Capture the cell that displays the provided text and extract its (x, y) central coordinate. 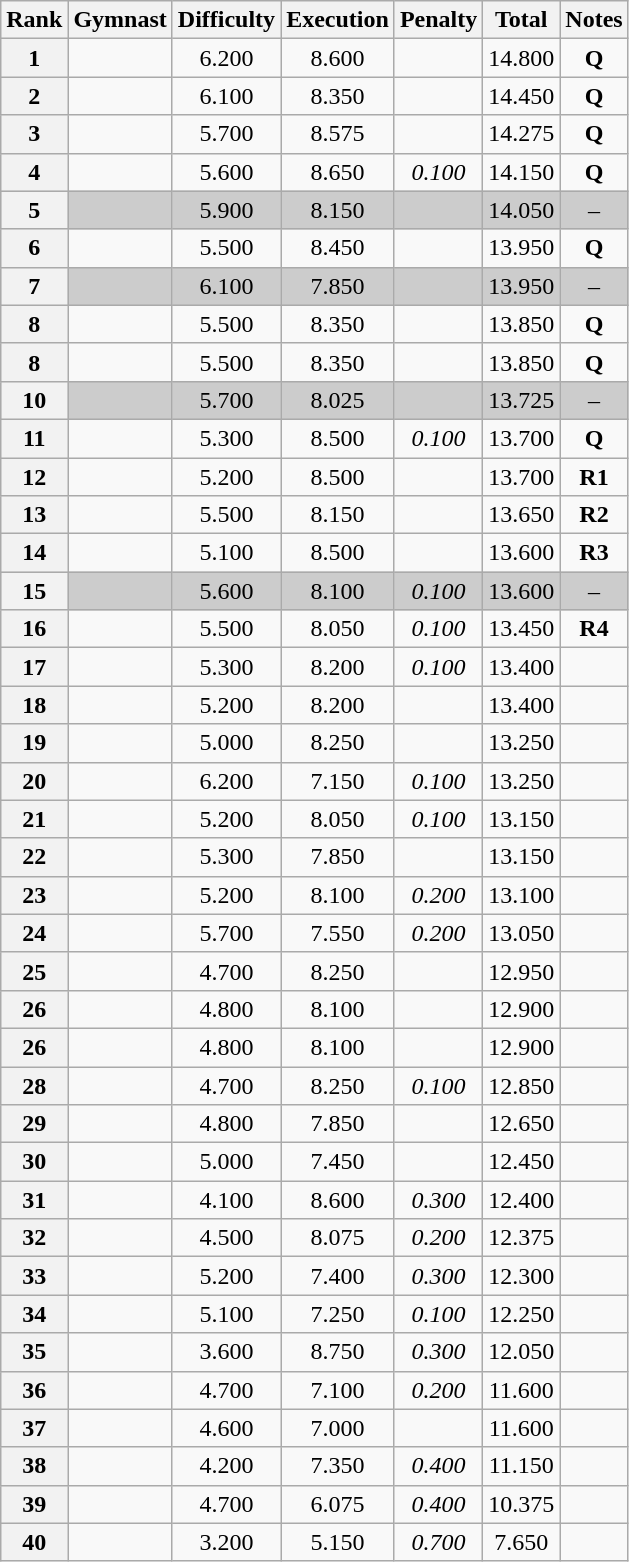
R1 (594, 477)
12 (34, 477)
4 (34, 172)
14.450 (522, 96)
30 (34, 1162)
2 (34, 96)
12.050 (522, 1352)
4.100 (226, 1200)
12.850 (522, 1085)
13.050 (522, 933)
7 (34, 286)
13 (34, 515)
12.950 (522, 971)
20 (34, 781)
3 (34, 134)
29 (34, 1124)
38 (34, 1466)
31 (34, 1200)
23 (34, 895)
16 (34, 629)
36 (34, 1390)
6.075 (338, 1504)
4.200 (226, 1466)
21 (34, 819)
13.725 (522, 400)
33 (34, 1276)
8.075 (338, 1238)
11.150 (522, 1466)
24 (34, 933)
5.900 (226, 210)
18 (34, 705)
32 (34, 1238)
0.700 (438, 1542)
4.600 (226, 1428)
12.400 (522, 1200)
25 (34, 971)
15 (34, 591)
8.575 (338, 134)
13.450 (522, 629)
3.200 (226, 1542)
19 (34, 743)
Gymnast (120, 20)
7.000 (338, 1428)
12.375 (522, 1238)
12.650 (522, 1124)
22 (34, 857)
14.275 (522, 134)
40 (34, 1542)
10.375 (522, 1504)
10 (34, 400)
12.250 (522, 1314)
28 (34, 1085)
14 (34, 553)
17 (34, 667)
7.250 (338, 1314)
7.350 (338, 1466)
14.150 (522, 172)
Penalty (438, 20)
7.100 (338, 1390)
Notes (594, 20)
13.650 (522, 515)
R3 (594, 553)
1 (34, 58)
37 (34, 1428)
13.100 (522, 895)
7.650 (522, 1542)
Execution (338, 20)
6 (34, 248)
39 (34, 1504)
8.025 (338, 400)
Total (522, 20)
Difficulty (226, 20)
7.150 (338, 781)
7.450 (338, 1162)
7.400 (338, 1276)
8.450 (338, 248)
R4 (594, 629)
Rank (34, 20)
12.450 (522, 1162)
8.750 (338, 1352)
14.800 (522, 58)
5.150 (338, 1542)
7.550 (338, 933)
34 (34, 1314)
5 (34, 210)
R2 (594, 515)
8.650 (338, 172)
11 (34, 438)
35 (34, 1352)
4.500 (226, 1238)
14.050 (522, 210)
3.600 (226, 1352)
12.300 (522, 1276)
